For the text-containing cell, return its midpoint in [x, y] coordinate format. 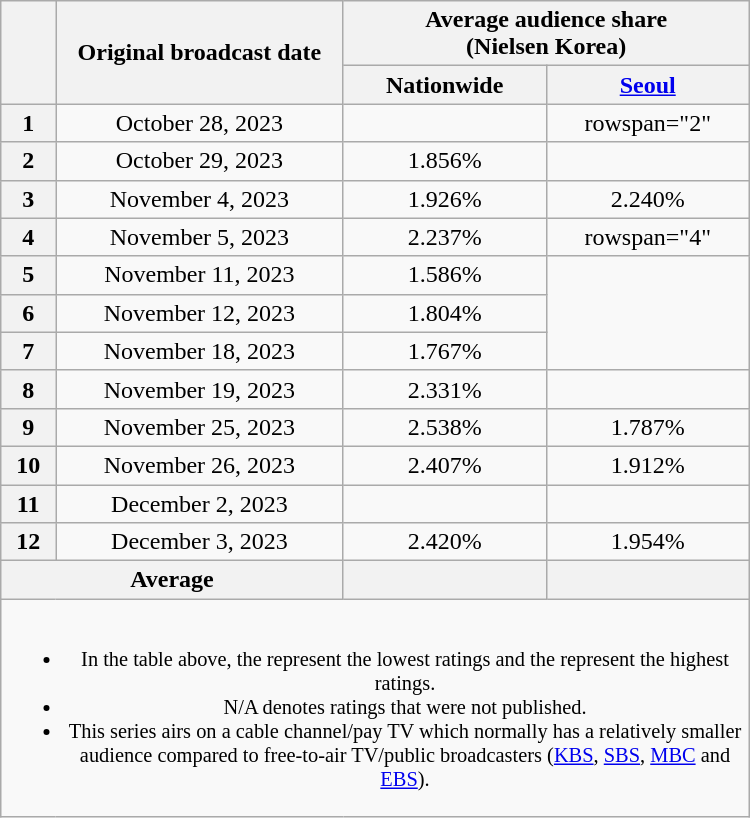
7 [28, 351]
1.856% [444, 161]
Seoul [648, 85]
1.912% [648, 465]
November 4, 2023 [200, 199]
November 25, 2023 [200, 427]
1 [28, 123]
1.954% [648, 542]
November 12, 2023 [200, 313]
2.420% [444, 542]
4 [28, 237]
Nationwide [444, 85]
October 29, 2023 [200, 161]
October 28, 2023 [200, 123]
November 26, 2023 [200, 465]
2.331% [444, 389]
1.804% [444, 313]
November 18, 2023 [200, 351]
8 [28, 389]
Average audience share(Nielsen Korea) [546, 34]
3 [28, 199]
1.586% [444, 275]
12 [28, 542]
2.538% [444, 427]
6 [28, 313]
rowspan="4" [648, 237]
2.240% [648, 199]
2 [28, 161]
2.237% [444, 237]
November 5, 2023 [200, 237]
Average [172, 580]
9 [28, 427]
5 [28, 275]
2.407% [444, 465]
1.787% [648, 427]
Original broadcast date [200, 52]
December 2, 2023 [200, 503]
11 [28, 503]
10 [28, 465]
1.926% [444, 199]
December 3, 2023 [200, 542]
November 19, 2023 [200, 389]
rowspan="2" [648, 123]
November 11, 2023 [200, 275]
1.767% [444, 351]
